Search for the cell housing the specified text and yield its [x, y] center coordinate. 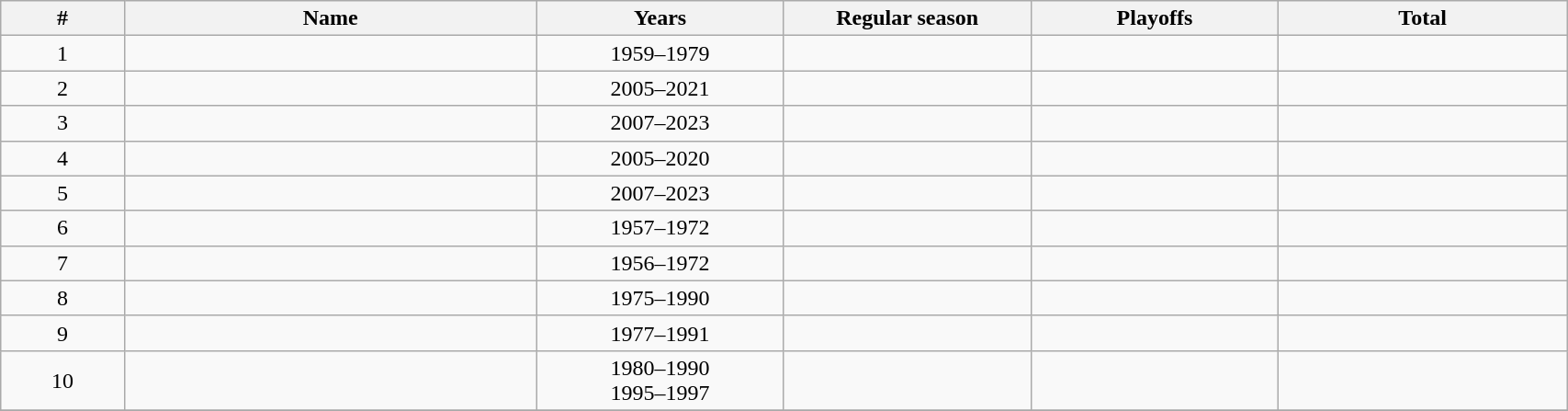
1980–19901995–1997 [660, 381]
5 [62, 193]
8 [62, 298]
10 [62, 381]
Years [660, 18]
1975–1990 [660, 298]
2005–2020 [660, 158]
9 [62, 333]
2005–2021 [660, 88]
Playoffs [1154, 18]
1959–1979 [660, 53]
7 [62, 263]
# [62, 18]
Total [1423, 18]
2 [62, 88]
3 [62, 123]
6 [62, 228]
1957–1972 [660, 228]
Name [331, 18]
1 [62, 53]
4 [62, 158]
Regular season [908, 18]
1977–1991 [660, 333]
1956–1972 [660, 263]
